Search for the cell housing the specified text and yield its [X, Y] center coordinate. 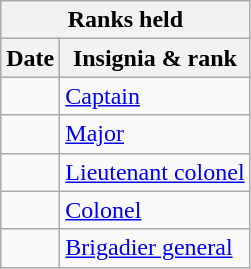
Captain [155, 96]
Lieutenant colonel [155, 172]
Brigadier general [155, 248]
Ranks held [126, 20]
Colonel [155, 210]
Insignia & rank [155, 58]
Major [155, 134]
Date [30, 58]
